Pinpoint the cell where the given text exists, returning its (X, Y) midpoint coordinate. 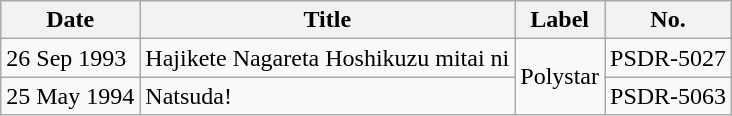
No. (668, 20)
PSDR-5063 (668, 96)
Label (560, 20)
25 May 1994 (70, 96)
Title (328, 20)
PSDR-5027 (668, 58)
26 Sep 1993 (70, 58)
Date (70, 20)
Hajikete Nagareta Hoshikuzu mitai ni (328, 58)
Natsuda! (328, 96)
Polystar (560, 77)
